From the cell containing the given text, extract its center point as (X, Y) coordinate. 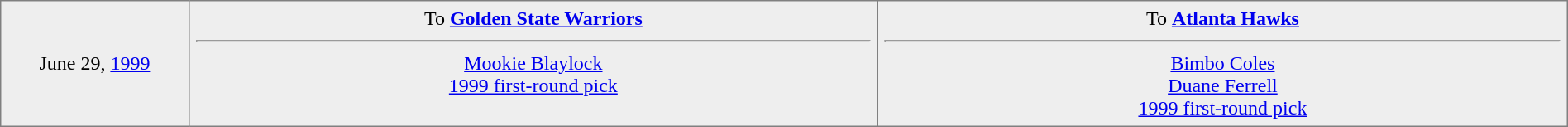
June 29, 1999 (94, 64)
To Golden State WarriorsMookie Blaylock1999 first-round pick (533, 64)
To Atlanta HawksBimbo ColesDuane Ferrell1999 first-round pick (1223, 64)
